Find where the given text appears and provide that cell's center as (x, y) coordinate. 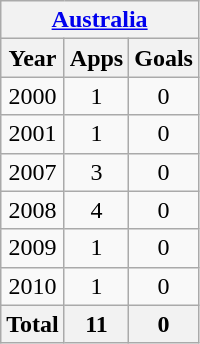
Australia (100, 20)
2010 (33, 286)
2000 (33, 96)
4 (96, 210)
3 (96, 172)
Apps (96, 58)
2007 (33, 172)
2008 (33, 210)
2001 (33, 134)
2009 (33, 248)
Goals (164, 58)
11 (96, 324)
Year (33, 58)
Total (33, 324)
